Return [X, Y] of the center of cell containing provided text 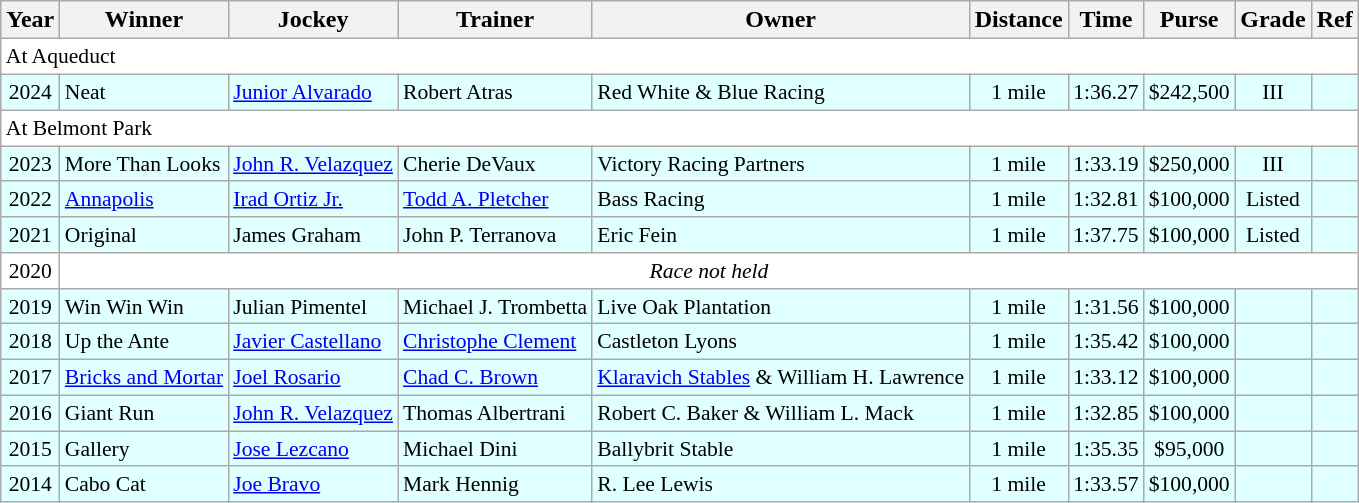
1:33.19 [1106, 164]
Junior Alvarado [313, 92]
R. Lee Lewis [780, 484]
Cabo Cat [144, 484]
2018 [30, 342]
Christophe Clement [495, 342]
Jockey [313, 20]
$242,500 [1190, 92]
Neat [144, 92]
Purse [1190, 20]
More Than Looks [144, 164]
Joel Rosario [313, 377]
1:33.57 [1106, 484]
1:35.35 [1106, 449]
Owner [780, 20]
1:36.27 [1106, 92]
Race not held [709, 271]
Distance [1018, 20]
2024 [30, 92]
2014 [30, 484]
$95,000 [1190, 449]
1:32.85 [1106, 413]
Michael J. Trombetta [495, 306]
2020 [30, 271]
Live Oak Plantation [780, 306]
Victory Racing Partners [780, 164]
Giant Run [144, 413]
Win Win Win [144, 306]
Up the Ante [144, 342]
1:32.81 [1106, 199]
Winner [144, 20]
1:33.12 [1106, 377]
At Aqueduct [680, 57]
Robert Atras [495, 92]
Time [1106, 20]
2023 [30, 164]
Joe Bravo [313, 484]
Castleton Lyons [780, 342]
2017 [30, 377]
Irad Ortiz Jr. [313, 199]
$250,000 [1190, 164]
Robert C. Baker & William L. Mack [780, 413]
Cherie DeVaux [495, 164]
Mark Hennig [495, 484]
Gallery [144, 449]
2016 [30, 413]
Ref [1334, 20]
Annapolis [144, 199]
Klaravich Stables & William H. Lawrence [780, 377]
Julian Pimentel [313, 306]
1:37.75 [1106, 235]
Year [30, 20]
At Belmont Park [680, 128]
1:35.42 [1106, 342]
1:31.56 [1106, 306]
2019 [30, 306]
James Graham [313, 235]
Bricks and Mortar [144, 377]
2015 [30, 449]
Red White & Blue Racing [780, 92]
Chad C. Brown [495, 377]
Javier Castellano [313, 342]
Eric Fein [780, 235]
Bass Racing [780, 199]
Michael Dini [495, 449]
2021 [30, 235]
Todd A. Pletcher [495, 199]
Grade [1273, 20]
2022 [30, 199]
Trainer [495, 20]
Ballybrit Stable [780, 449]
Thomas Albertrani [495, 413]
Jose Lezcano [313, 449]
Original [144, 235]
John P. Terranova [495, 235]
